Detect which cell encompasses the target text, then output its (X, Y) center coordinate. 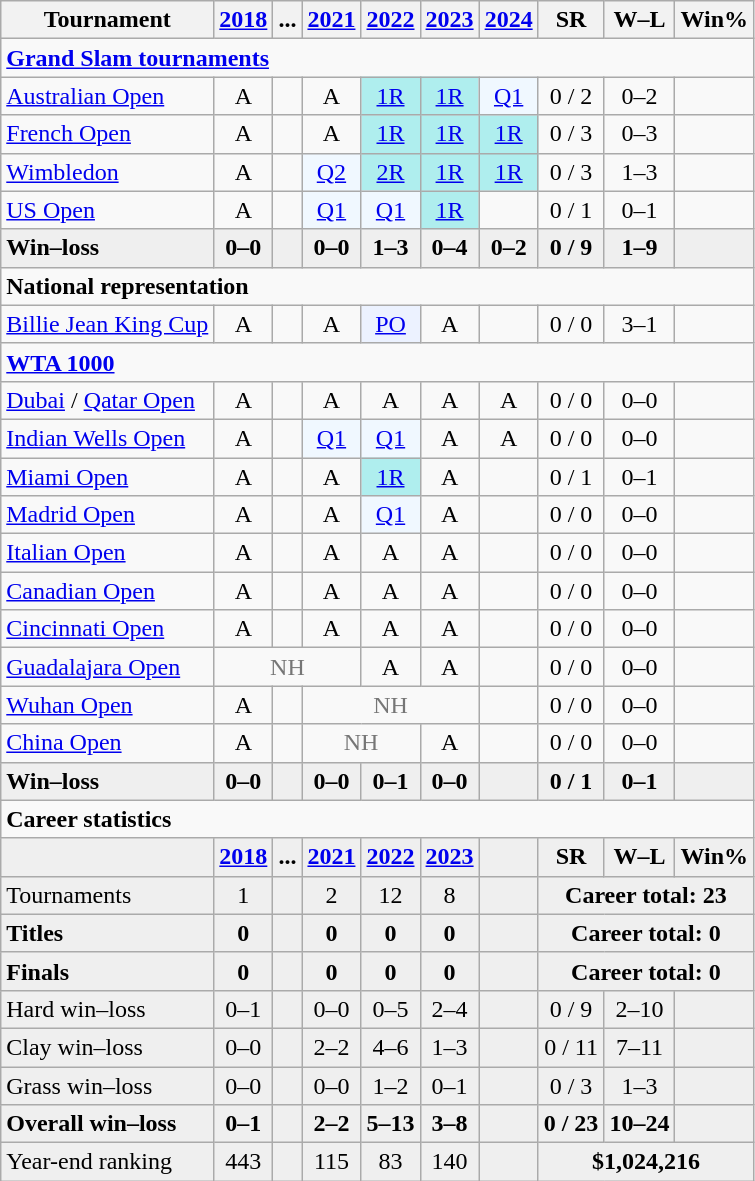
French Open (108, 134)
140 (450, 1162)
Tournaments (108, 895)
4–6 (390, 1047)
Clay win–loss (108, 1047)
115 (332, 1162)
Dubai / Qatar Open (108, 400)
Guadalajara Open (108, 667)
WTA 1000 (378, 362)
0 / 11 (571, 1047)
Indian Wells Open (108, 438)
10–24 (640, 1124)
Billie Jean King Cup (108, 324)
0 / 23 (571, 1124)
2–4 (450, 1009)
Hard win–loss (108, 1009)
1 (244, 895)
Titles (108, 933)
83 (390, 1162)
2R (390, 172)
China Open (108, 743)
Career total: 23 (646, 895)
2 (332, 895)
Grand Slam tournaments (378, 58)
Finals (108, 971)
Wimbledon (108, 172)
Miami Open (108, 477)
1–9 (640, 248)
Grass win–loss (108, 1085)
5–13 (390, 1124)
8 (450, 895)
3–1 (640, 324)
Career statistics (378, 819)
3–8 (450, 1124)
Overall win–loss (108, 1124)
7–11 (640, 1047)
$1,024,216 (646, 1162)
2024 (508, 20)
Wuhan Open (108, 705)
0–5 (390, 1009)
Canadian Open (108, 591)
Madrid Open (108, 515)
Cincinnati Open (108, 629)
Tournament (108, 20)
Year-end ranking (108, 1162)
National representation (378, 286)
Q2 (332, 172)
PO (390, 324)
443 (244, 1162)
1–2 (390, 1085)
Italian Open (108, 553)
0–4 (450, 248)
US Open (108, 210)
0–3 (640, 134)
0 / 2 (571, 96)
Australian Open (108, 96)
12 (390, 895)
2–10 (640, 1009)
